Return the (X, Y) coordinate for the center point of the cell that contains the specified text.  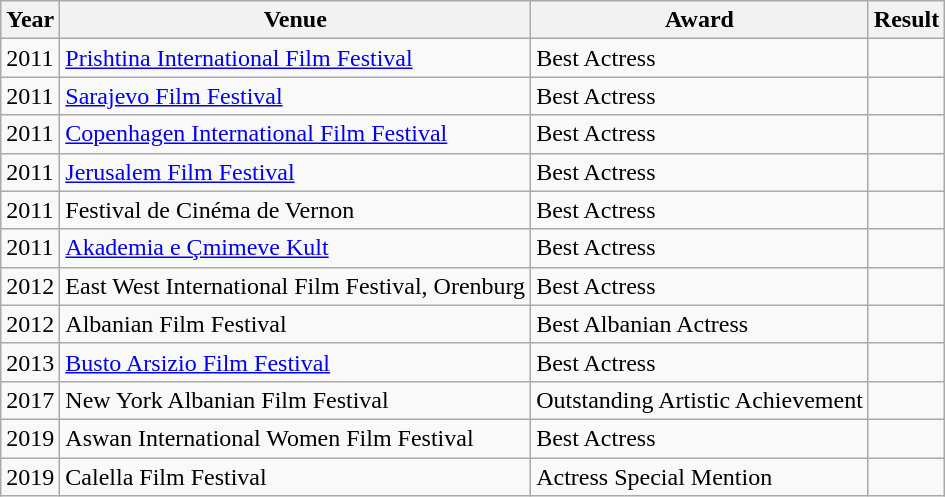
Jerusalem Film Festival (296, 172)
East West International Film Festival, Orenburg (296, 286)
Outstanding Artistic Achievement (700, 400)
Sarajevo Film Festival (296, 96)
2017 (30, 400)
Aswan International Women Film Festival (296, 438)
Albanian Film Festival (296, 324)
New York Albanian Film Festival (296, 400)
Copenhagen International Film Festival (296, 134)
Venue (296, 20)
Akademia e Çmimeve Kult (296, 248)
Festival de Cinéma de Vernon (296, 210)
Award (700, 20)
Best Albanian Actress (700, 324)
Actress Special Mention (700, 477)
Busto Arsizio Film Festival (296, 362)
Result (906, 20)
Calella Film Festival (296, 477)
Year (30, 20)
Prishtina International Film Festival (296, 58)
2013 (30, 362)
